Find where the given text appears and provide that cell's center as (X, Y) coordinate. 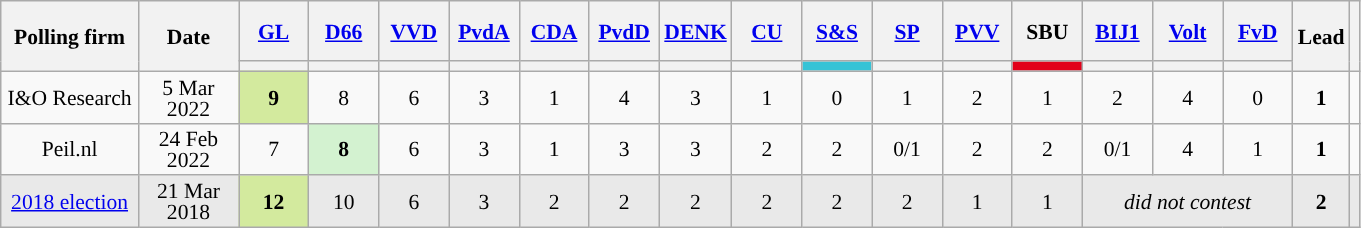
did not contest (1187, 202)
SBU (1047, 31)
PvdD (624, 31)
I&O Research (70, 97)
CDA (554, 31)
9 (273, 97)
S&S (837, 31)
FvD (1258, 31)
Volt (1187, 31)
24 Feb 2022 (188, 149)
12 (273, 202)
7 (273, 149)
BIJ1 (1117, 31)
Lead (1322, 36)
5 Mar 2022 (188, 97)
10 (344, 202)
Polling firm (70, 36)
21 Mar 2018 (188, 202)
PVV (977, 31)
Date (188, 36)
PvdA (484, 31)
2018 election (70, 202)
CU (767, 31)
SP (907, 31)
VVD (414, 31)
GL (273, 31)
Peil.nl (70, 149)
D66 (344, 31)
DENK (695, 31)
